Output the [x, y] coordinate of the center of the cell containing the given text.  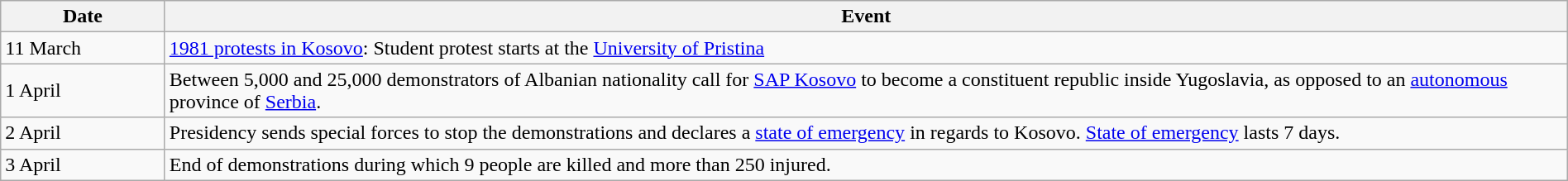
3 April [83, 164]
1 April [83, 91]
2 April [83, 133]
11 March [83, 48]
End of demonstrations during which 9 people are killed and more than 250 injured. [866, 164]
1981 protests in Kosovo: Student protest starts at the University of Pristina [866, 48]
Date [83, 17]
Presidency sends special forces to stop the demonstrations and declares a state of emergency in regards to Kosovo. State of emergency lasts 7 days. [866, 133]
Event [866, 17]
